From the cell containing the given text, extract its center point as (X, Y) coordinate. 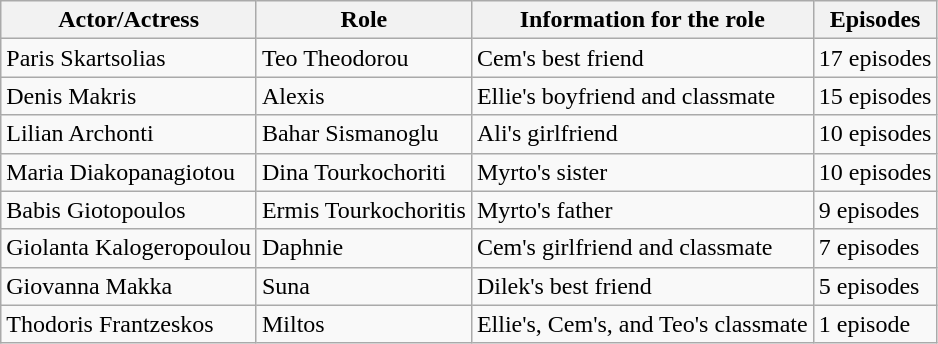
15 episodes (875, 96)
Myrto's father (642, 210)
17 episodes (875, 58)
Giolanta Kalogeropoulou (129, 248)
Dilek's best friend (642, 286)
Alexis (364, 96)
Ellie's boyfriend and classmate (642, 96)
5 episodes (875, 286)
Denis Makris (129, 96)
Information for the role (642, 20)
Ali's girlfriend (642, 134)
Actor/Actress (129, 20)
9 episodes (875, 210)
Episodes (875, 20)
Role (364, 20)
Myrto's sister (642, 172)
Ermis Tourkochoritis (364, 210)
Teo Theodorou (364, 58)
Suna (364, 286)
Thodoris Frantzeskos (129, 324)
Cem's girlfriend and classmate (642, 248)
Paris Skartsolias (129, 58)
Giovanna Makka (129, 286)
Daphnie (364, 248)
Cem's best friend (642, 58)
1 episode (875, 324)
Babis Giotopoulos (129, 210)
Bahar Sismanoglu (364, 134)
7 episodes (875, 248)
Dina Tourkochoriti (364, 172)
Lilian Archonti (129, 134)
Ellie's, Cem's, and Teo's classmate (642, 324)
Maria Diakopanagiotou (129, 172)
Miltos (364, 324)
